Provide the [x, y] coordinate of the cell's center where the given text is located.  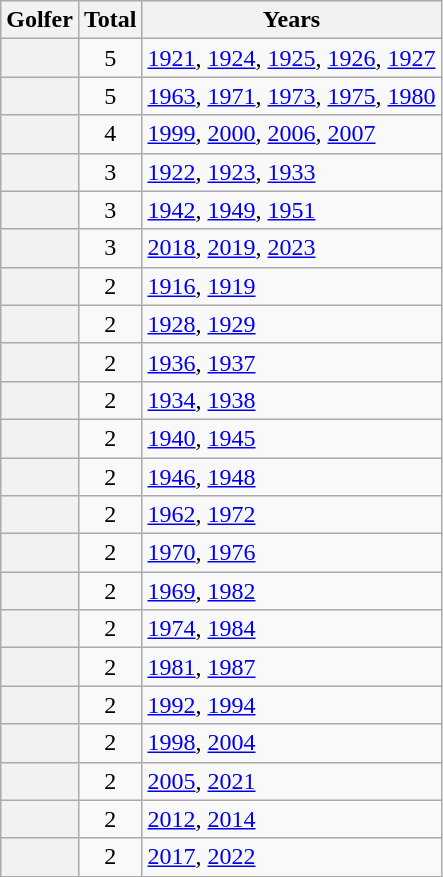
1974, 1984 [292, 629]
Years [292, 20]
2017, 2022 [292, 857]
1921, 1924, 1925, 1926, 1927 [292, 58]
1928, 1929 [292, 324]
2005, 2021 [292, 781]
1940, 1945 [292, 438]
2018, 2019, 2023 [292, 248]
1998, 2004 [292, 743]
1992, 1994 [292, 705]
1934, 1938 [292, 400]
1970, 1976 [292, 553]
Total [110, 20]
1942, 1949, 1951 [292, 210]
1999, 2000, 2006, 2007 [292, 134]
Golfer [40, 20]
1963, 1971, 1973, 1975, 1980 [292, 96]
1946, 1948 [292, 477]
1936, 1937 [292, 362]
2012, 2014 [292, 819]
1981, 1987 [292, 667]
1969, 1982 [292, 591]
1916, 1919 [292, 286]
1922, 1923, 1933 [292, 172]
4 [110, 134]
1962, 1972 [292, 515]
